Extract the (x, y) coordinate from the center of the cell holding the provided text.  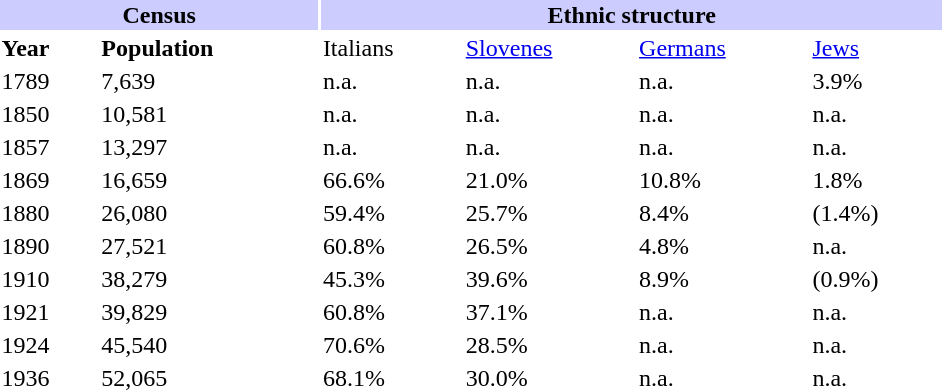
1924 (48, 345)
38,279 (210, 279)
1869 (48, 180)
66.6% (391, 180)
10.8% (723, 180)
1789 (48, 81)
37.1% (549, 312)
70.6% (391, 345)
8.9% (723, 279)
39.6% (549, 279)
1.8% (876, 180)
45.3% (391, 279)
Italians (391, 48)
1850 (48, 114)
Census (159, 15)
(1.4%) (876, 213)
1910 (48, 279)
27,521 (210, 246)
21.0% (549, 180)
Slovenes (549, 48)
7,639 (210, 81)
1880 (48, 213)
(0.9%) (876, 279)
8.4% (723, 213)
4.8% (723, 246)
59.4% (391, 213)
45,540 (210, 345)
Population (210, 48)
Germans (723, 48)
1857 (48, 147)
1921 (48, 312)
26,080 (210, 213)
13,297 (210, 147)
39,829 (210, 312)
Year (48, 48)
16,659 (210, 180)
10,581 (210, 114)
25.7% (549, 213)
Ethnic structure (632, 15)
26.5% (549, 246)
3.9% (876, 81)
Jews (876, 48)
28.5% (549, 345)
1890 (48, 246)
